Search for the cell housing the specified text and yield its [X, Y] center coordinate. 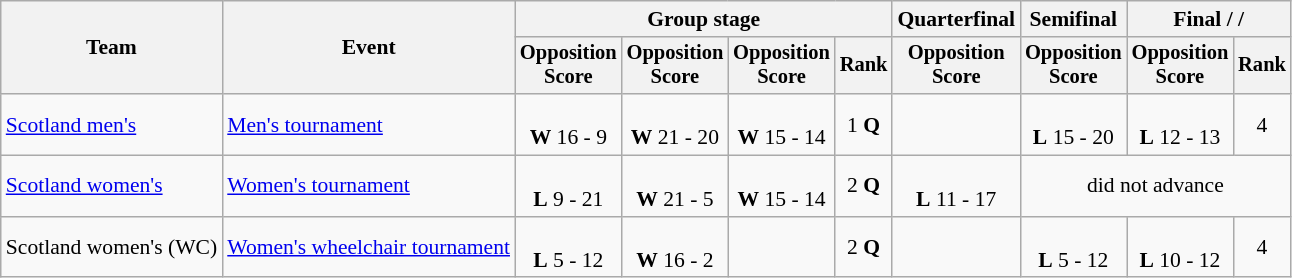
W 21 - 5 [676, 186]
1 Q [864, 124]
Scotland women's [112, 186]
L 12 - 13 [1180, 124]
L 9 - 21 [568, 186]
Final / / [1209, 19]
W 21 - 20 [676, 124]
did not advance [1156, 186]
W 16 - 2 [676, 248]
Event [368, 48]
Team [112, 48]
L 10 - 12 [1180, 248]
Men's tournament [368, 124]
Semifinal [1074, 19]
Women's wheelchair tournament [368, 248]
Women's tournament [368, 186]
Scotland men's [112, 124]
Scotland women's (WC) [112, 248]
L 15 - 20 [1074, 124]
Group stage [704, 19]
Quarterfinal [956, 19]
W 16 - 9 [568, 124]
L 11 - 17 [956, 186]
